Provide the [X, Y] coordinate of the cell's center where the given text is located.  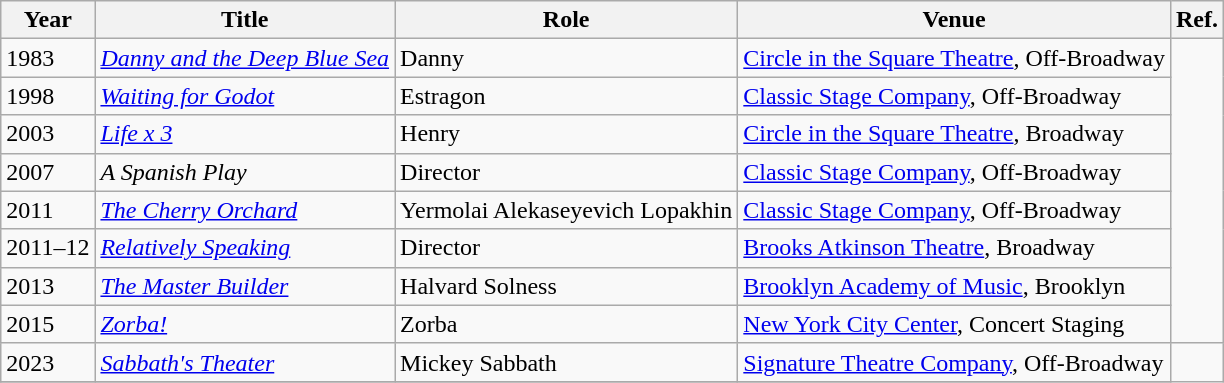
Signature Theatre Company, Off-Broadway [954, 362]
Ref. [1196, 20]
Year [48, 20]
Zorba [566, 324]
Zorba! [245, 324]
1983 [48, 58]
Estragon [566, 96]
2011 [48, 210]
Sabbath's Theater [245, 362]
Venue [954, 20]
Relatively Speaking [245, 248]
2023 [48, 362]
Life x 3 [245, 134]
Halvard Solness [566, 286]
Yermolai Alekaseyevich Lopakhin [566, 210]
Role [566, 20]
Title [245, 20]
New York City Center, Concert Staging [954, 324]
2013 [48, 286]
Danny [566, 58]
Circle in the Square Theatre, Broadway [954, 134]
1998 [48, 96]
A Spanish Play [245, 172]
The Cherry Orchard [245, 210]
2015 [48, 324]
Danny and the Deep Blue Sea [245, 58]
Mickey Sabbath [566, 362]
2007 [48, 172]
Brooklyn Academy of Music, Brooklyn [954, 286]
Circle in the Square Theatre, Off-Broadway [954, 58]
Brooks Atkinson Theatre, Broadway [954, 248]
The Master Builder [245, 286]
2011–12 [48, 248]
Henry [566, 134]
2003 [48, 134]
Waiting for Godot [245, 96]
